Identify which cell holds the provided text, then report its (x, y) central coordinate. 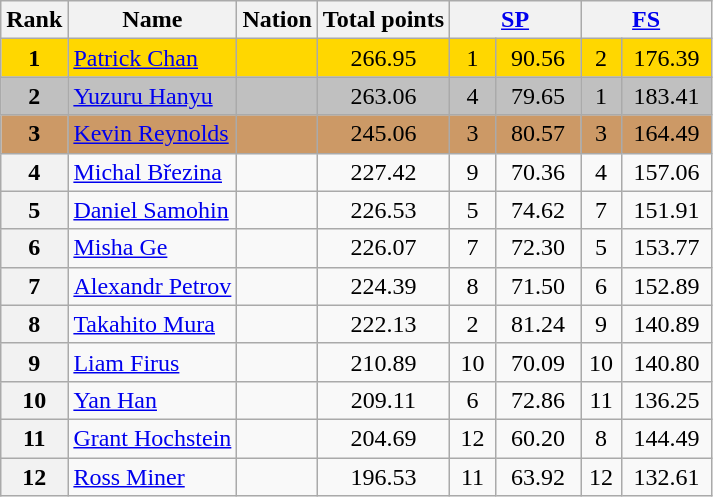
Misha Ge (152, 248)
245.06 (383, 134)
Liam Firus (152, 362)
224.39 (383, 286)
80.57 (538, 134)
63.92 (538, 477)
140.80 (667, 362)
Grant Hochstein (152, 438)
72.30 (538, 248)
136.25 (667, 400)
SP (516, 20)
164.49 (667, 134)
74.62 (538, 210)
196.53 (383, 477)
209.11 (383, 400)
81.24 (538, 324)
70.36 (538, 172)
176.39 (667, 58)
72.86 (538, 400)
222.13 (383, 324)
263.06 (383, 96)
183.41 (667, 96)
144.49 (667, 438)
227.42 (383, 172)
Yuzuru Hanyu (152, 96)
Ross Miner (152, 477)
Total points (383, 20)
Kevin Reynolds (152, 134)
FS (646, 20)
140.89 (667, 324)
132.61 (667, 477)
226.07 (383, 248)
Michal Březina (152, 172)
70.09 (538, 362)
210.89 (383, 362)
Rank (34, 20)
Takahito Mura (152, 324)
151.91 (667, 210)
152.89 (667, 286)
226.53 (383, 210)
Name (152, 20)
Patrick Chan (152, 58)
204.69 (383, 438)
Yan Han (152, 400)
157.06 (667, 172)
Daniel Samohin (152, 210)
79.65 (538, 96)
71.50 (538, 286)
153.77 (667, 248)
266.95 (383, 58)
60.20 (538, 438)
Alexandr Petrov (152, 286)
90.56 (538, 58)
Nation (277, 20)
